Search for the cell housing the specified text and yield its (X, Y) center coordinate. 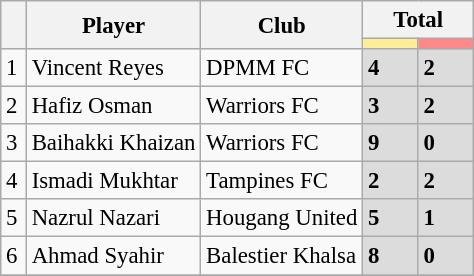
Tampines FC (282, 181)
Balestier Khalsa (282, 256)
Vincent Reyes (113, 68)
Nazrul Nazari (113, 219)
Player (113, 25)
6 (14, 256)
Club (282, 25)
Hougang United (282, 219)
Ismadi Mukhtar (113, 181)
Ahmad Syahir (113, 256)
DPMM FC (282, 68)
9 (391, 143)
8 (391, 256)
Total (418, 20)
Baihakki Khaizan (113, 143)
Hafiz Osman (113, 106)
